Return [X, Y] of the center of cell containing provided text 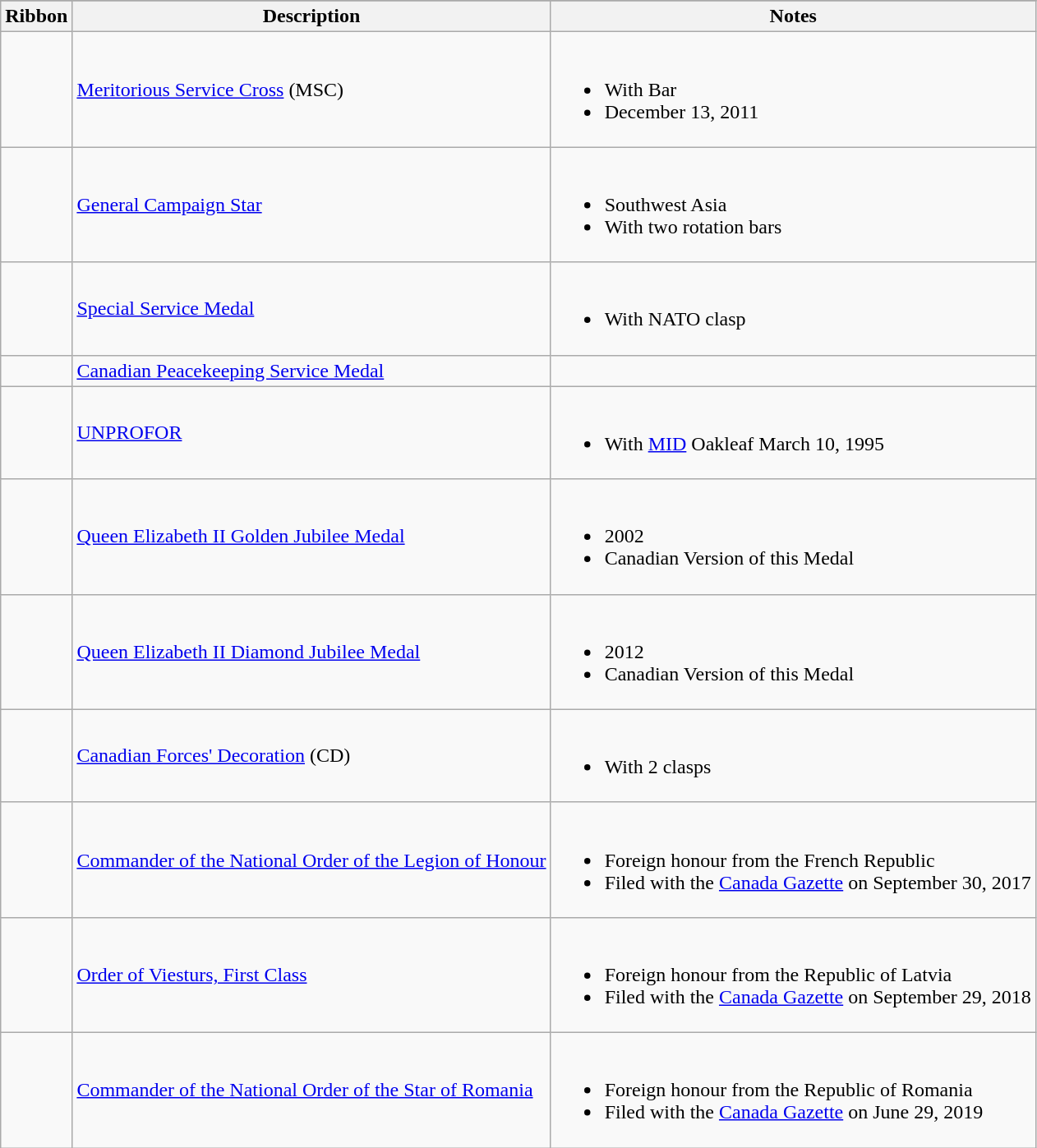
Notes [793, 16]
Order of Viesturs, First Class [311, 975]
Foreign honour from the Republic of RomaniaFiled with the Canada Gazette on June 29, 2019 [793, 1090]
With MID Oakleaf March 10, 1995 [793, 432]
General Campaign Star [311, 205]
Queen Elizabeth II Golden Jubilee Medal [311, 537]
With 2 clasps [793, 756]
Meritorious Service Cross (MSC) [311, 90]
2002Canadian Version of this Medal [793, 537]
With BarDecember 13, 2011 [793, 90]
Foreign honour from the French RepublicFiled with the Canada Gazette on September 30, 2017 [793, 860]
Commander of the National Order of the Star of Romania [311, 1090]
Canadian Forces' Decoration (CD) [311, 756]
Description [311, 16]
2012Canadian Version of this Medal [793, 652]
Southwest AsiaWith two rotation bars [793, 205]
With NATO clasp [793, 309]
Queen Elizabeth II Diamond Jubilee Medal [311, 652]
Special Service Medal [311, 309]
UNPROFOR [311, 432]
Commander of the National Order of the Legion of Honour [311, 860]
Ribbon [36, 16]
Canadian Peacekeeping Service Medal [311, 371]
Foreign honour from the Republic of LatviaFiled with the Canada Gazette on September 29, 2018 [793, 975]
